Provide the [X, Y] coordinate of the cell's center where the given text is located.  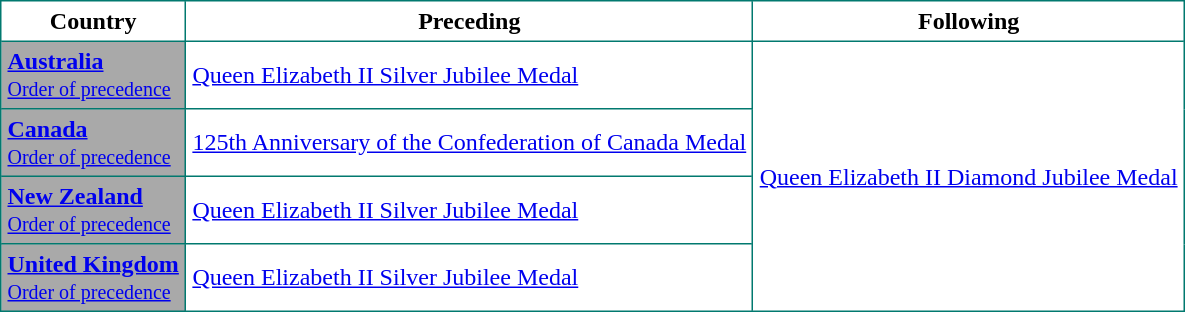
Following [968, 21]
125th Anniversary of the Confederation of Canada Medal [470, 143]
New ZealandOrder of precedence [94, 210]
AustraliaOrder of precedence [94, 75]
Preceding [470, 21]
Queen Elizabeth II Diamond Jubilee Medal [968, 176]
CanadaOrder of precedence [94, 143]
United KingdomOrder of precedence [94, 278]
Country [94, 21]
